Scan for the cell matching the given text and deliver its [x, y] coordinate at center. 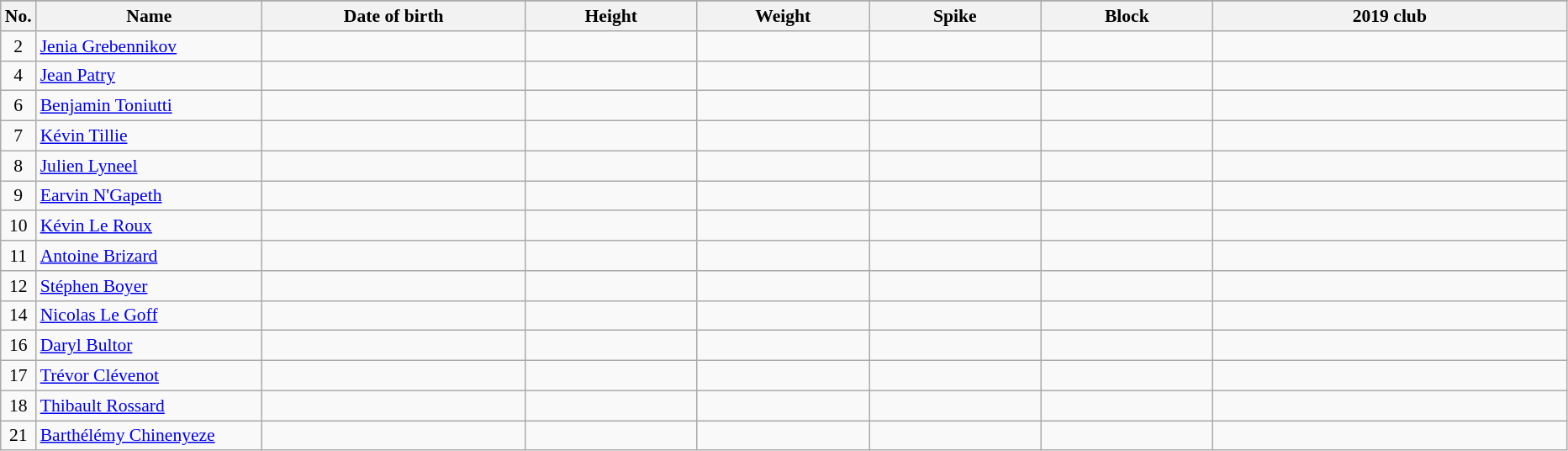
17 [18, 376]
Antoine Brizard [150, 256]
2019 club [1391, 16]
21 [18, 436]
7 [18, 136]
Kévin Tillie [150, 136]
9 [18, 196]
Weight [784, 16]
14 [18, 316]
2 [18, 46]
Thibault Rossard [150, 406]
12 [18, 286]
Earvin N'Gapeth [150, 196]
No. [18, 16]
16 [18, 346]
Nicolas Le Goff [150, 316]
Stéphen Boyer [150, 286]
Barthélémy Chinenyeze [150, 436]
Kévin Le Roux [150, 226]
8 [18, 166]
Daryl Bultor [150, 346]
4 [18, 76]
6 [18, 106]
Name [150, 16]
18 [18, 406]
11 [18, 256]
Jenia Grebennikov [150, 46]
10 [18, 226]
Date of birth [393, 16]
Height [610, 16]
Julien Lyneel [150, 166]
Benjamin Toniutti [150, 106]
Trévor Clévenot [150, 376]
Block [1127, 16]
Spike [955, 16]
Jean Patry [150, 76]
